Return the (x, y) coordinate for the center point of the cell that contains the specified text.  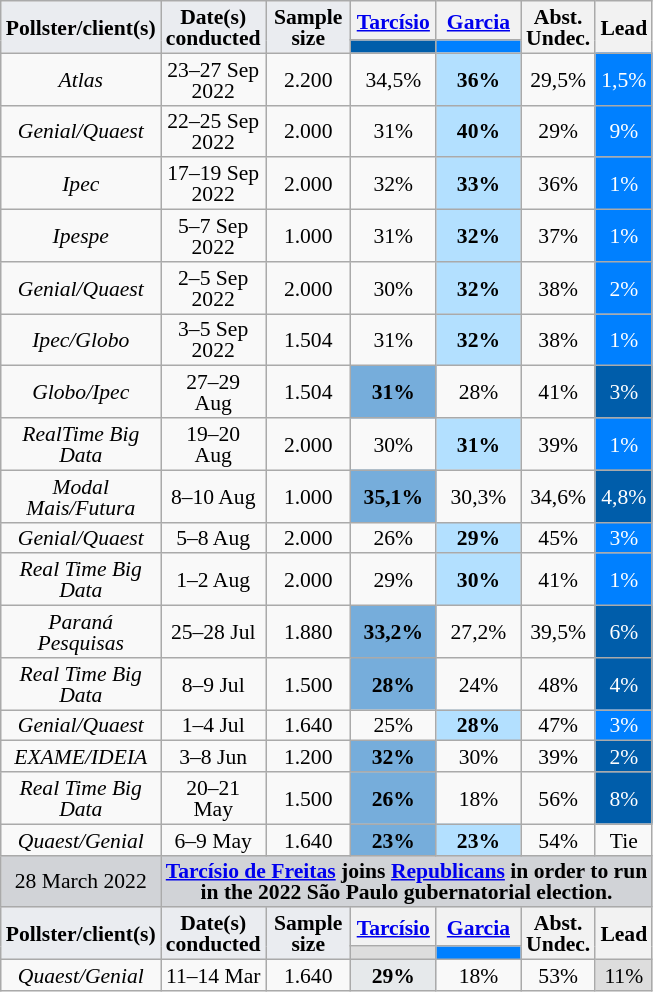
RealTime Big Data (81, 444)
39,5% (558, 632)
33% (478, 184)
Atlas (81, 79)
Modal Mais/Futura (81, 496)
Ipespe (81, 236)
47% (558, 726)
2.200 (308, 79)
23–27 Sep 2022 (214, 79)
30,3% (478, 496)
8% (624, 798)
8–10 Aug (214, 496)
1–4 Jul (214, 726)
5–8 Aug (214, 538)
27,2% (478, 632)
11–14 Mar (214, 976)
Tarcísio de Freitas joins Republicans in order to run in the 2022 São Paulo gubernatorial election. (407, 881)
20–21 May (214, 798)
48% (558, 684)
1.200 (308, 756)
33,2% (394, 632)
2–5 Sep 2022 (214, 288)
Ipec/Globo (81, 340)
Globo/Ipec (81, 392)
40% (478, 131)
25–28 Jul (214, 632)
35,1% (394, 496)
EXAME/IDEIA (81, 756)
17–19 Sep 2022 (214, 184)
1.880 (308, 632)
5–7 Sep 2022 (214, 236)
8–9 Jul (214, 684)
27–29 Aug (214, 392)
25% (394, 726)
37% (558, 236)
1–2 Aug (214, 580)
11% (624, 976)
4% (624, 684)
53% (558, 976)
28 March 2022 (81, 881)
4,8% (624, 496)
54% (558, 840)
6% (624, 632)
34,5% (394, 79)
3–5 Sep 2022 (214, 340)
Ipec (81, 184)
29,5% (558, 79)
Tie (624, 840)
Paraná Pesquisas (81, 632)
3–8 Jun (214, 756)
1,5% (624, 79)
34,6% (558, 496)
24% (478, 684)
22–25 Sep 2022 (214, 131)
19–20 Aug (214, 444)
56% (558, 798)
6–9 May (214, 840)
9% (624, 131)
45% (558, 538)
